Output the [x, y] coordinate of the center of the cell containing the given text.  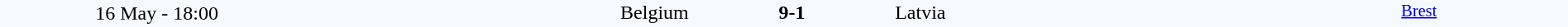
Latvia [1082, 12]
Brest [1419, 13]
9-1 [791, 12]
Belgium [501, 12]
16 May - 18:00 [157, 13]
